Identify which cell holds the provided text, then report its [x, y] central coordinate. 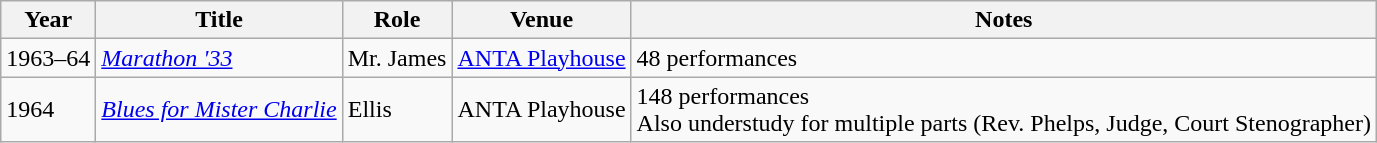
1964 [48, 110]
Title [219, 20]
Role [397, 20]
Notes [1004, 20]
Blues for Mister Charlie [219, 110]
48 performances [1004, 58]
Marathon '33 [219, 58]
Year [48, 20]
Mr. James [397, 58]
148 performancesAlso understudy for multiple parts (Rev. Phelps, Judge, Court Stenographer) [1004, 110]
1963–64 [48, 58]
Ellis [397, 110]
Venue [542, 20]
